Find where the given text appears and provide that cell's center as [x, y] coordinate. 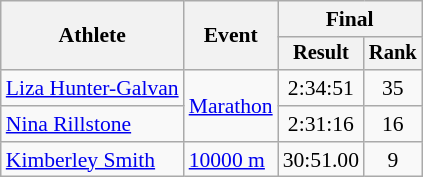
Marathon [231, 106]
Result [321, 54]
Final [350, 19]
2:31:16 [321, 124]
16 [393, 124]
Event [231, 36]
Rank [393, 54]
Nina Rillstone [92, 124]
35 [393, 88]
Liza Hunter-Galvan [92, 88]
2:34:51 [321, 88]
Athlete [92, 36]
